Locate the cell with the specified text and output its [x, y] center coordinate. 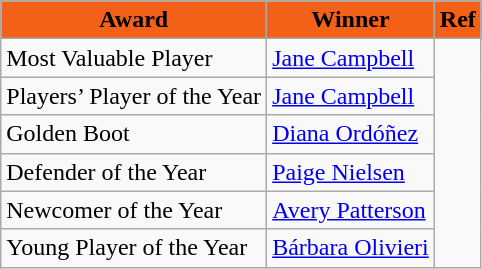
Winner [351, 20]
Ref [458, 20]
Most Valuable Player [134, 58]
Defender of the Year [134, 172]
Young Player of the Year [134, 248]
Newcomer of the Year [134, 210]
Avery Patterson [351, 210]
Award [134, 20]
Diana Ordóñez [351, 134]
Paige Nielsen [351, 172]
Players’ Player of the Year [134, 96]
Bárbara Olivieri [351, 248]
Golden Boot [134, 134]
